Find where the given text appears and provide that cell's center as [X, Y] coordinate. 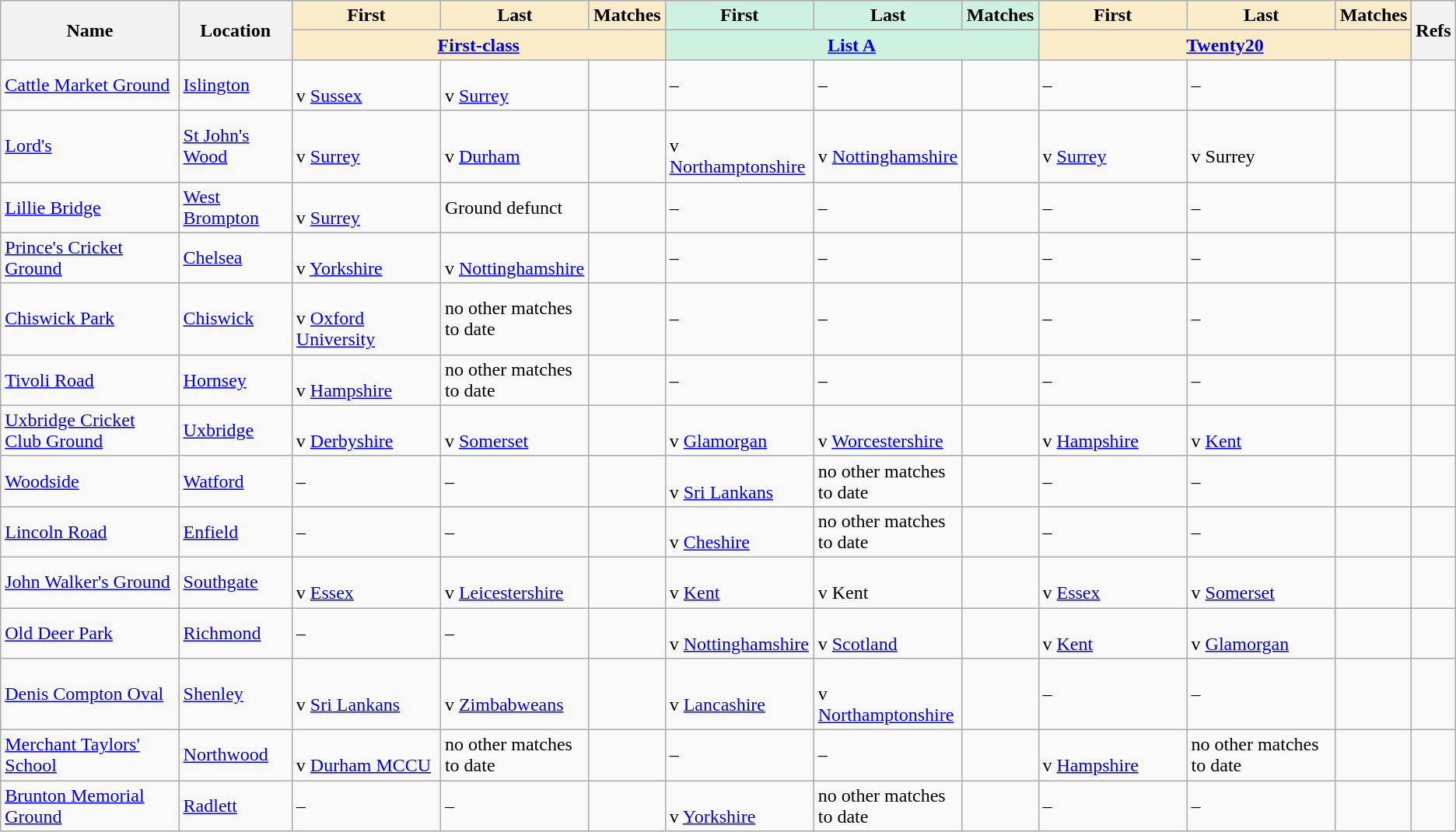
Lincoln Road [90, 532]
Lord's [90, 146]
Watford [235, 481]
Uxbridge [235, 431]
Tivoli Road [90, 379]
Southgate [235, 582]
Enfield [235, 532]
v Sussex [366, 86]
v Durham [515, 146]
v Cheshire [739, 532]
St John's Wood [235, 146]
Location [235, 30]
Chelsea [235, 258]
Uxbridge Cricket Club Ground [90, 431]
Hornsey [235, 379]
Chiswick Park [90, 319]
v Lancashire [739, 694]
Ground defunct [515, 207]
Islington [235, 86]
Brunton Memorial Ground [90, 806]
v Worcestershire [888, 431]
List A [852, 45]
Name [90, 30]
Radlett [235, 806]
v Leicestershire [515, 582]
Lillie Bridge [90, 207]
Old Deer Park [90, 633]
First-class [478, 45]
West Brompton [235, 207]
Merchant Taylors' School [90, 756]
v Durham MCCU [366, 756]
Woodside [90, 481]
Cattle Market Ground [90, 86]
Twenty20 [1225, 45]
v Scotland [888, 633]
John Walker's Ground [90, 582]
v Zimbabweans [515, 694]
v Derbyshire [366, 431]
Denis Compton Oval [90, 694]
Prince's Cricket Ground [90, 258]
Richmond [235, 633]
Refs [1433, 30]
Northwood [235, 756]
Chiswick [235, 319]
v Oxford University [366, 319]
Shenley [235, 694]
